Extract the [x, y] coordinate from the center of the cell holding the provided text.  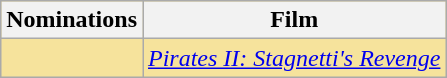
Film [294, 20]
Nominations [72, 20]
Pirates II: Stagnetti's Revenge [294, 58]
